Return the (X, Y) coordinate for the center point of the cell that contains the specified text.  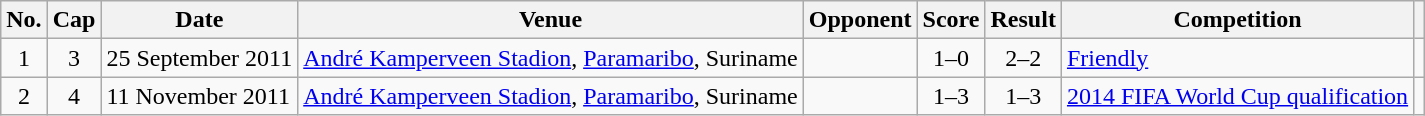
Result (1023, 20)
No. (24, 20)
Venue (551, 20)
Cap (74, 20)
Score (951, 20)
Friendly (1237, 58)
25 September 2011 (200, 58)
4 (74, 96)
1–0 (951, 58)
Opponent (860, 20)
Competition (1237, 20)
Date (200, 20)
2–2 (1023, 58)
2014 FIFA World Cup qualification (1237, 96)
3 (74, 58)
11 November 2011 (200, 96)
2 (24, 96)
1 (24, 58)
